Capture the cell that displays the provided text and extract its [x, y] central coordinate. 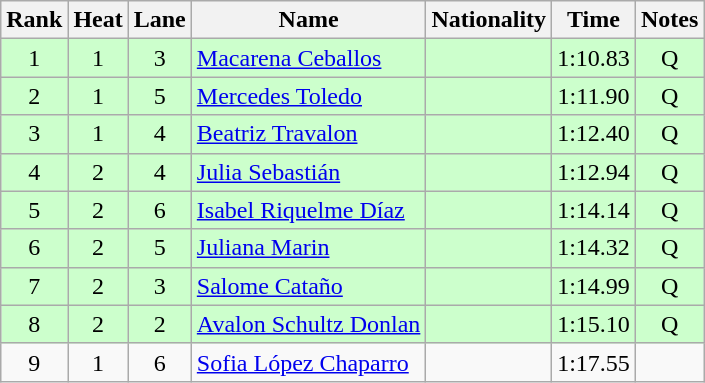
Nationality [489, 20]
Mercedes Toledo [308, 96]
1:14.14 [594, 210]
1:15.10 [594, 324]
Salome Cataño [308, 286]
Beatriz Travalon [308, 134]
Notes [669, 20]
Time [594, 20]
1:12.94 [594, 172]
Rank [34, 20]
1:12.40 [594, 134]
1:11.90 [594, 96]
1:14.99 [594, 286]
Sofia López Chaparro [308, 362]
Heat [98, 20]
9 [34, 362]
Name [308, 20]
Macarena Ceballos [308, 58]
1:10.83 [594, 58]
1:14.32 [594, 248]
8 [34, 324]
Lane [160, 20]
7 [34, 286]
1:17.55 [594, 362]
Isabel Riquelme Díaz [308, 210]
Avalon Schultz Donlan [308, 324]
Juliana Marin [308, 248]
Julia Sebastián [308, 172]
